Extract the (X, Y) coordinate from the center of the cell holding the provided text.  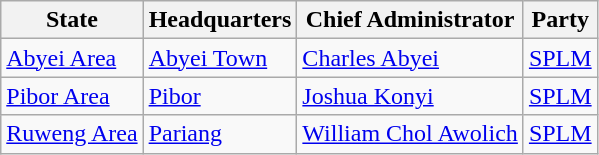
Pariang (220, 134)
Headquarters (220, 20)
Party (560, 20)
Charles Abyei (410, 58)
Ruweng Area (72, 134)
Pibor (220, 96)
William Chol Awolich (410, 134)
Abyei Town (220, 58)
Joshua Konyi (410, 96)
Pibor Area (72, 96)
Abyei Area (72, 58)
State (72, 20)
Chief Administrator (410, 20)
